Find where the given text appears and provide that cell's center as [x, y] coordinate. 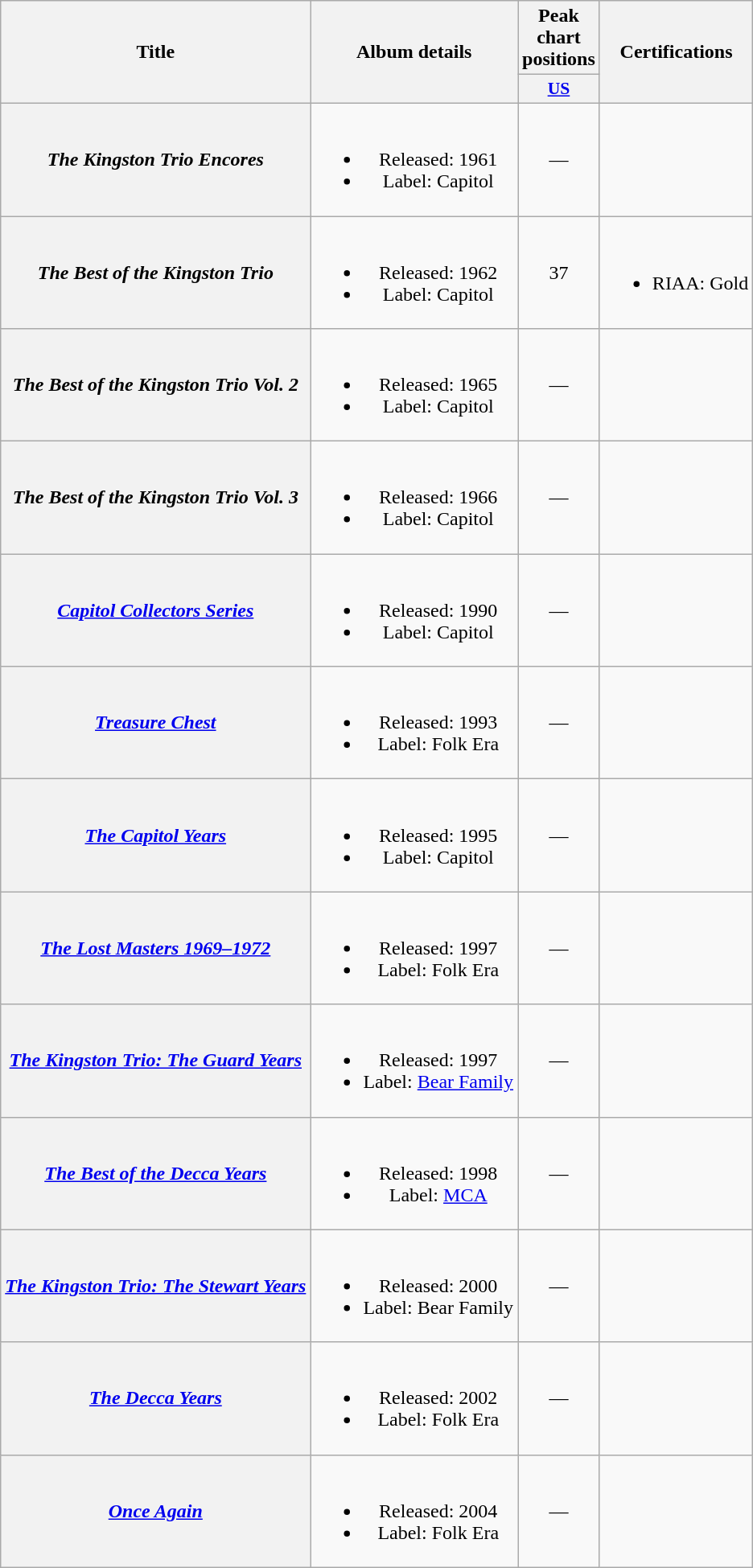
Released: 2002Label: Folk Era [414, 1398]
Released: 1990Label: Capitol [414, 610]
The Kingston Trio Encores [156, 159]
Album details [414, 52]
Released: 1962Label: Capitol [414, 272]
Title [156, 52]
Released: 1997Label: Bear Family [414, 1061]
Released: 1965Label: Capitol [414, 385]
The Capitol Years [156, 835]
The Kingston Trio: The Stewart Years [156, 1286]
The Best of the Kingston Trio Vol. 3 [156, 498]
The Best of the Decca Years [156, 1173]
Released: 1961Label: Capitol [414, 159]
The Best of the Kingston Trio [156, 272]
Released: 1998Label: MCA [414, 1173]
The Best of the Kingston Trio Vol. 2 [156, 385]
37 [559, 272]
Released: 2004Label: Folk Era [414, 1511]
Once Again [156, 1511]
Released: 1995Label: Capitol [414, 835]
Released: 2000Label: Bear Family [414, 1286]
Certifications [676, 52]
US [559, 89]
Capitol Collectors Series [156, 610]
Treasure Chest [156, 723]
Released: 1966Label: Capitol [414, 498]
Released: 1997Label: Folk Era [414, 948]
Released: 1993Label: Folk Era [414, 723]
Peak chart positions [559, 38]
The Decca Years [156, 1398]
RIAA: Gold [676, 272]
The Kingston Trio: The Guard Years [156, 1061]
The Lost Masters 1969–1972 [156, 948]
